Provide the (X, Y) coordinate of the cell's center where the given text is located.  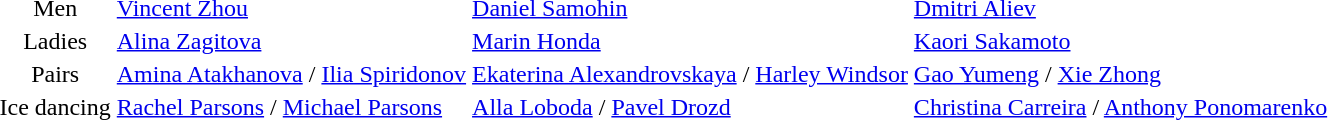
Gao Yumeng / Xie Zhong (1120, 74)
Marin Honda (690, 41)
Amina Atakhanova / Ilia Spiridonov (291, 74)
Ekaterina Alexandrovskaya / Harley Windsor (690, 74)
Kaori Sakamoto (1120, 41)
Alina Zagitova (291, 41)
